Return the (x, y) coordinate for the center point of the cell that contains the specified text.  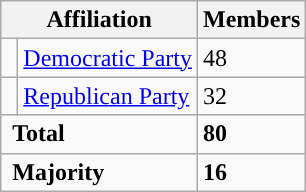
Members (251, 20)
Majority (100, 172)
16 (251, 172)
Democratic Party (108, 58)
80 (251, 134)
48 (251, 58)
32 (251, 96)
Total (100, 134)
Affiliation (100, 20)
Republican Party (108, 96)
